Provide the (x, y) coordinate of the cell's center where the given text is located.  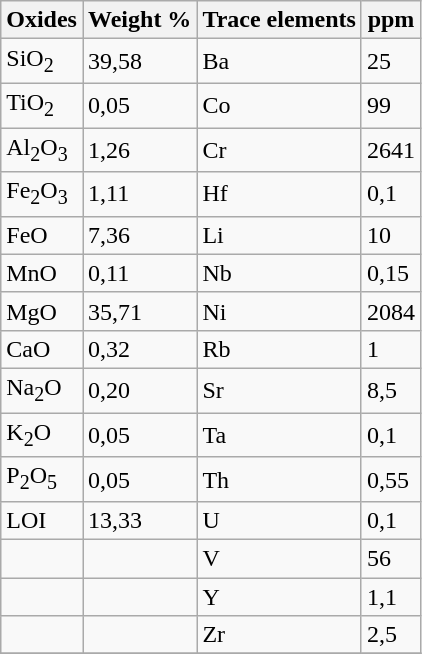
Rb (280, 349)
Trace elements (280, 20)
0,55 (390, 479)
MgO (42, 311)
TiO2 (42, 105)
1 (390, 349)
U (280, 520)
35,71 (139, 311)
2641 (390, 150)
0,11 (139, 273)
Weight % (139, 20)
99 (390, 105)
Sr (280, 390)
8,5 (390, 390)
Ba (280, 61)
Ni (280, 311)
0,20 (139, 390)
13,33 (139, 520)
2,5 (390, 635)
ppm (390, 20)
Hf (280, 194)
1,11 (139, 194)
K2O (42, 435)
0,15 (390, 273)
V (280, 559)
Cr (280, 150)
2084 (390, 311)
SiO2 (42, 61)
Fe2O3 (42, 194)
Co (280, 105)
25 (390, 61)
Th (280, 479)
Na2O (42, 390)
CaO (42, 349)
Zr (280, 635)
Oxides (42, 20)
39,58 (139, 61)
Li (280, 235)
P2O5 (42, 479)
Y (280, 597)
FeO (42, 235)
Al2O3 (42, 150)
MnO (42, 273)
Nb (280, 273)
56 (390, 559)
10 (390, 235)
0,32 (139, 349)
7,36 (139, 235)
LOI (42, 520)
1,26 (139, 150)
Ta (280, 435)
1,1 (390, 597)
